Identify which cell holds the provided text, then report its [x, y] central coordinate. 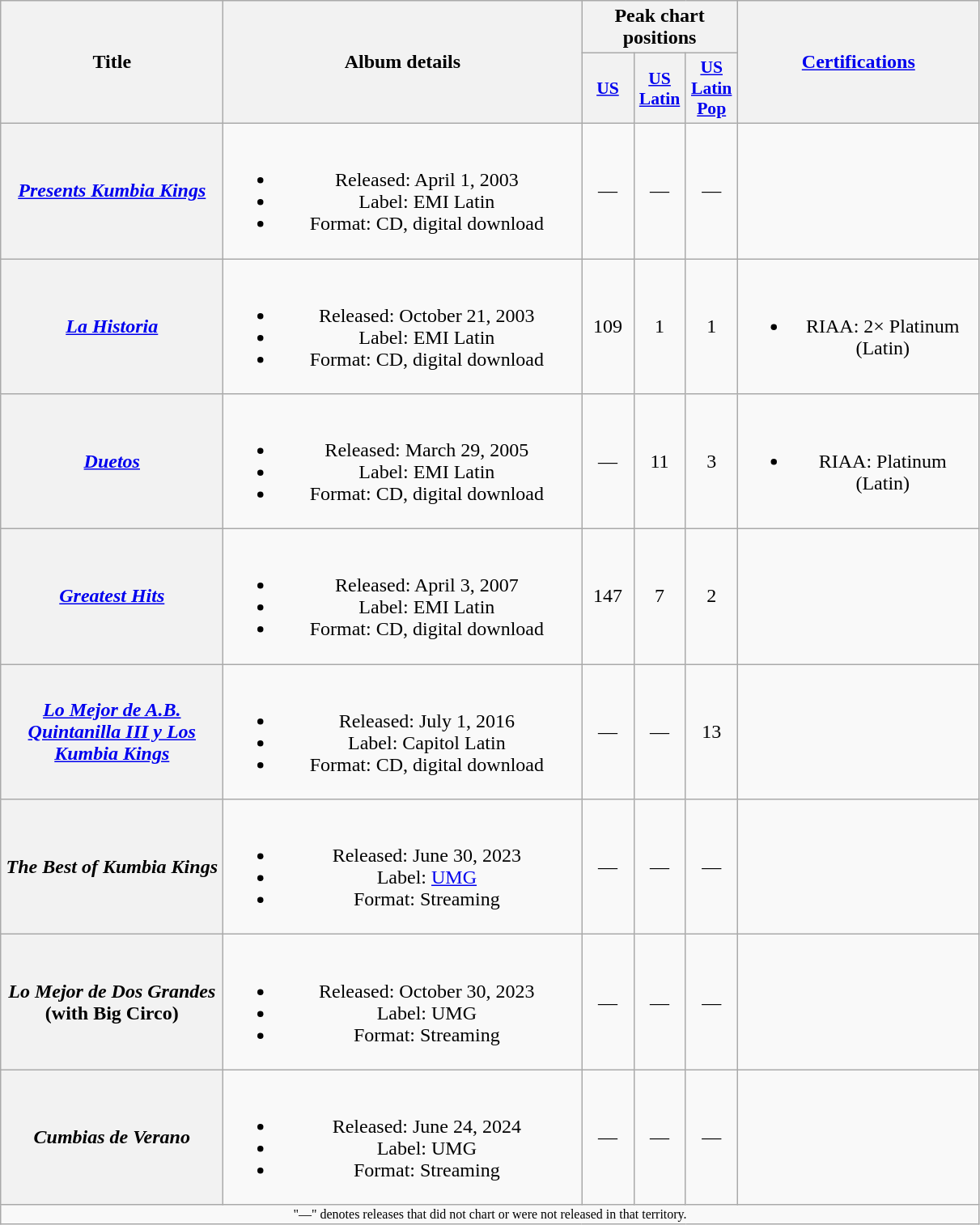
Title [112, 62]
US Latin [660, 89]
US Latin Pop [711, 89]
13 [711, 731]
"—" denotes releases that did not chart or were not released in that territory. [490, 1214]
US [608, 89]
Released: June 24, 2024Label: UMGFormat: Streaming [403, 1138]
Released: March 29, 2005Label: EMI LatinFormat: CD, digital download [403, 461]
Released: October 30, 2023Label: UMGFormat: Streaming [403, 1002]
Cumbias de Verano [112, 1138]
7 [660, 597]
3 [711, 461]
Presents Kumbia Kings [112, 191]
2 [711, 597]
Peak chart positions [660, 28]
Released: June 30, 2023Label: UMGFormat: Streaming [403, 867]
Album details [403, 62]
Released: July 1, 2016Label: Capitol LatinFormat: CD, digital download [403, 731]
The Best of Kumbia Kings [112, 867]
Lo Mejor de Dos Grandes(with Big Circo) [112, 1002]
Released: April 3, 2007Label: EMI LatinFormat: CD, digital download [403, 597]
Duetos [112, 461]
Greatest Hits [112, 597]
RIAA: Platinum (Latin) [858, 461]
Lo Mejor de A.B. Quintanilla III y Los Kumbia Kings [112, 731]
109 [608, 327]
Released: October 21, 2003Label: EMI LatinFormat: CD, digital download [403, 327]
La Historia [112, 327]
11 [660, 461]
Certifications [858, 62]
147 [608, 597]
RIAA: 2× Platinum (Latin) [858, 327]
Released: April 1, 2003Label: EMI LatinFormat: CD, digital download [403, 191]
